Pinpoint the cell where the given text exists, returning its [X, Y] midpoint coordinate. 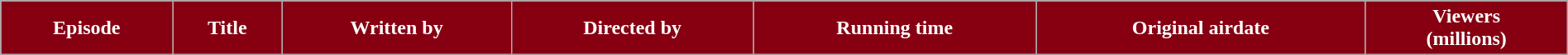
Episode [87, 28]
Directed by [632, 28]
Written by [397, 28]
Viewers(millions) [1466, 28]
Title [227, 28]
Original airdate [1201, 28]
Running time [895, 28]
